Provide the (x, y) coordinate of the cell's center where the given text is located.  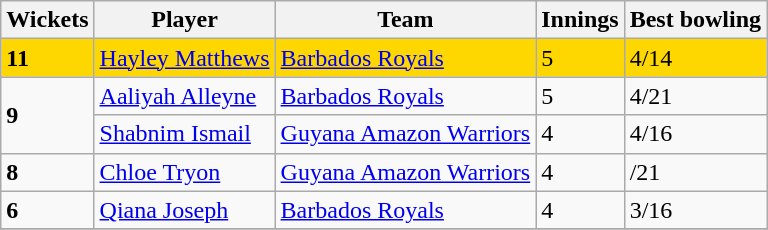
4/14 (695, 58)
Innings (580, 20)
11 (48, 58)
/21 (695, 172)
9 (48, 115)
Best bowling (695, 20)
Aaliyah Alleyne (184, 96)
Hayley Matthews (184, 58)
3/16 (695, 210)
Wickets (48, 20)
4/21 (695, 96)
8 (48, 172)
Qiana Joseph (184, 210)
Team (406, 20)
Shabnim Ismail (184, 134)
Chloe Tryon (184, 172)
Player (184, 20)
6 (48, 210)
4/16 (695, 134)
